Extract the [x, y] coordinate from the center of the cell holding the provided text.  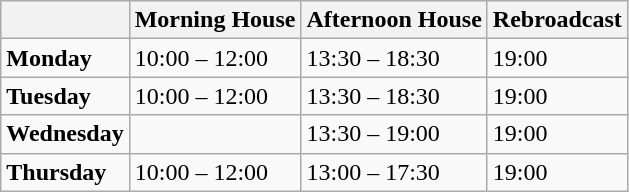
Tuesday [65, 96]
13:30 – 19:00 [394, 134]
Thursday [65, 172]
Rebroadcast [557, 20]
Morning House [215, 20]
Wednesday [65, 134]
Afternoon House [394, 20]
13:00 – 17:30 [394, 172]
Monday [65, 58]
